For the text-containing cell, return its midpoint in [X, Y] coordinate format. 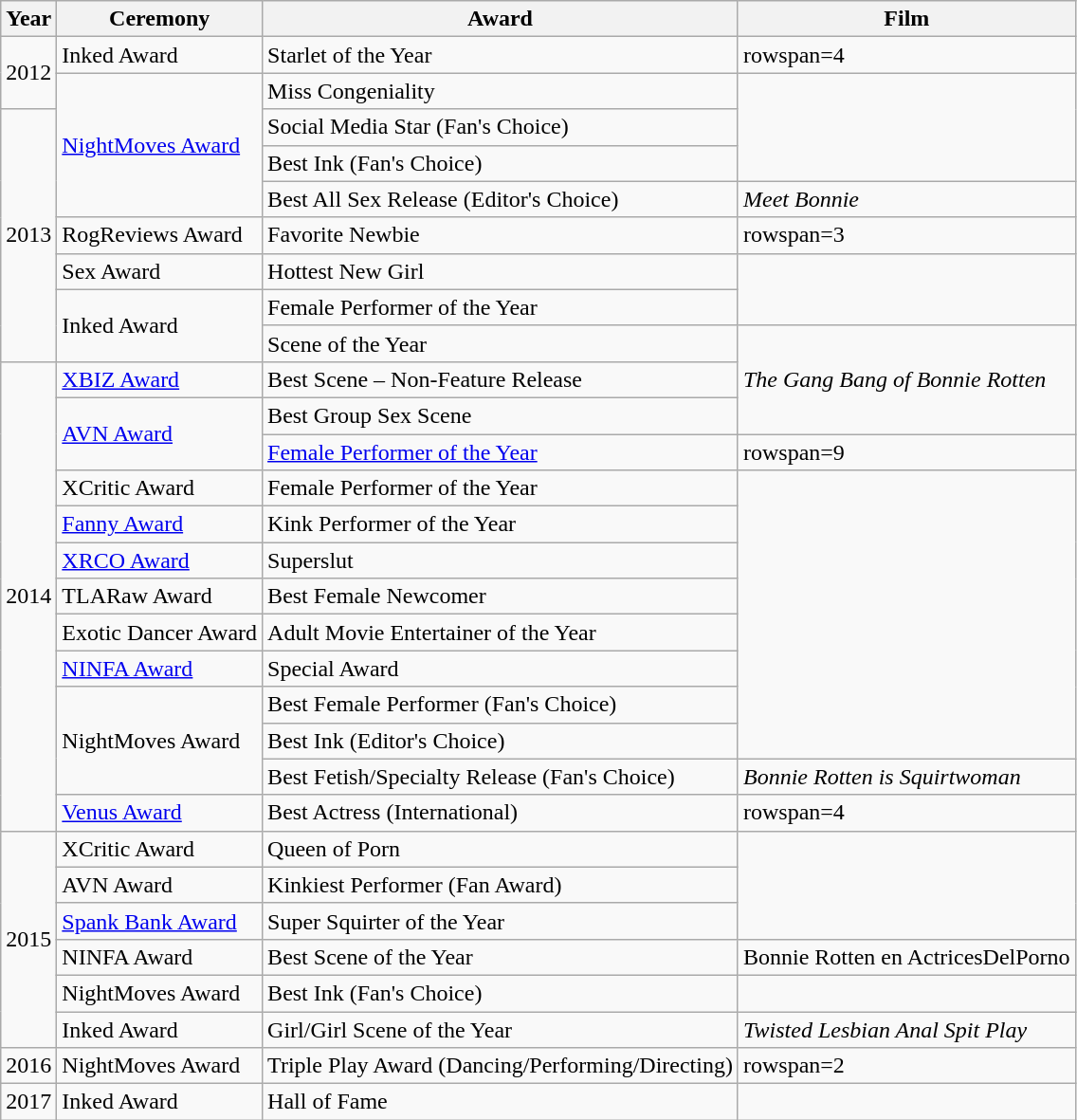
Venus Award [159, 813]
Special Award [501, 669]
Social Media Star (Fan's Choice) [501, 127]
Super Squirter of the Year [501, 921]
rowspan=3 [906, 235]
Queen of Porn [501, 849]
Best Fetish/Specialty Release (Fan's Choice) [501, 777]
rowspan=9 [906, 452]
Best Ink (Editor's Choice) [501, 741]
Adult Movie Entertainer of the Year [501, 633]
Meet Bonnie [906, 199]
Miss Congeniality [501, 91]
Spank Bank Award [159, 921]
Year [28, 19]
2017 [28, 1102]
Sex Award [159, 271]
Starlet of the Year [501, 55]
Best Female Performer (Fan's Choice) [501, 705]
Triple Play Award (Dancing/Performing/Directing) [501, 1066]
The Gang Bang of Bonnie Rotten [906, 379]
Best Group Sex Scene [501, 415]
Hall of Fame [501, 1102]
Best Female Newcomer [501, 597]
Award [501, 19]
Film [906, 19]
Exotic Dancer Award [159, 633]
Superslut [501, 560]
XBIZ Award [159, 379]
Best Scene of the Year [501, 957]
2013 [28, 235]
XRCO Award [159, 560]
Best Actress (International) [501, 813]
Favorite Newbie [501, 235]
2016 [28, 1066]
Ceremony [159, 19]
Kink Performer of the Year [501, 524]
Best All Sex Release (Editor's Choice) [501, 199]
2012 [28, 73]
rowspan=2 [906, 1066]
Kinkiest Performer (Fan Award) [501, 885]
Best Scene – Non-Feature Release [501, 379]
RogReviews Award [159, 235]
Girl/Girl Scene of the Year [501, 1029]
TLARaw Award [159, 597]
Bonnie Rotten is Squirtwoman [906, 777]
Hottest New Girl [501, 271]
Twisted Lesbian Anal Spit Play [906, 1029]
Scene of the Year [501, 343]
Bonnie Rotten en ActricesDelPorno [906, 957]
2014 [28, 596]
2015 [28, 939]
Fanny Award [159, 524]
